Output the [x, y] coordinate of the center of the cell containing the given text.  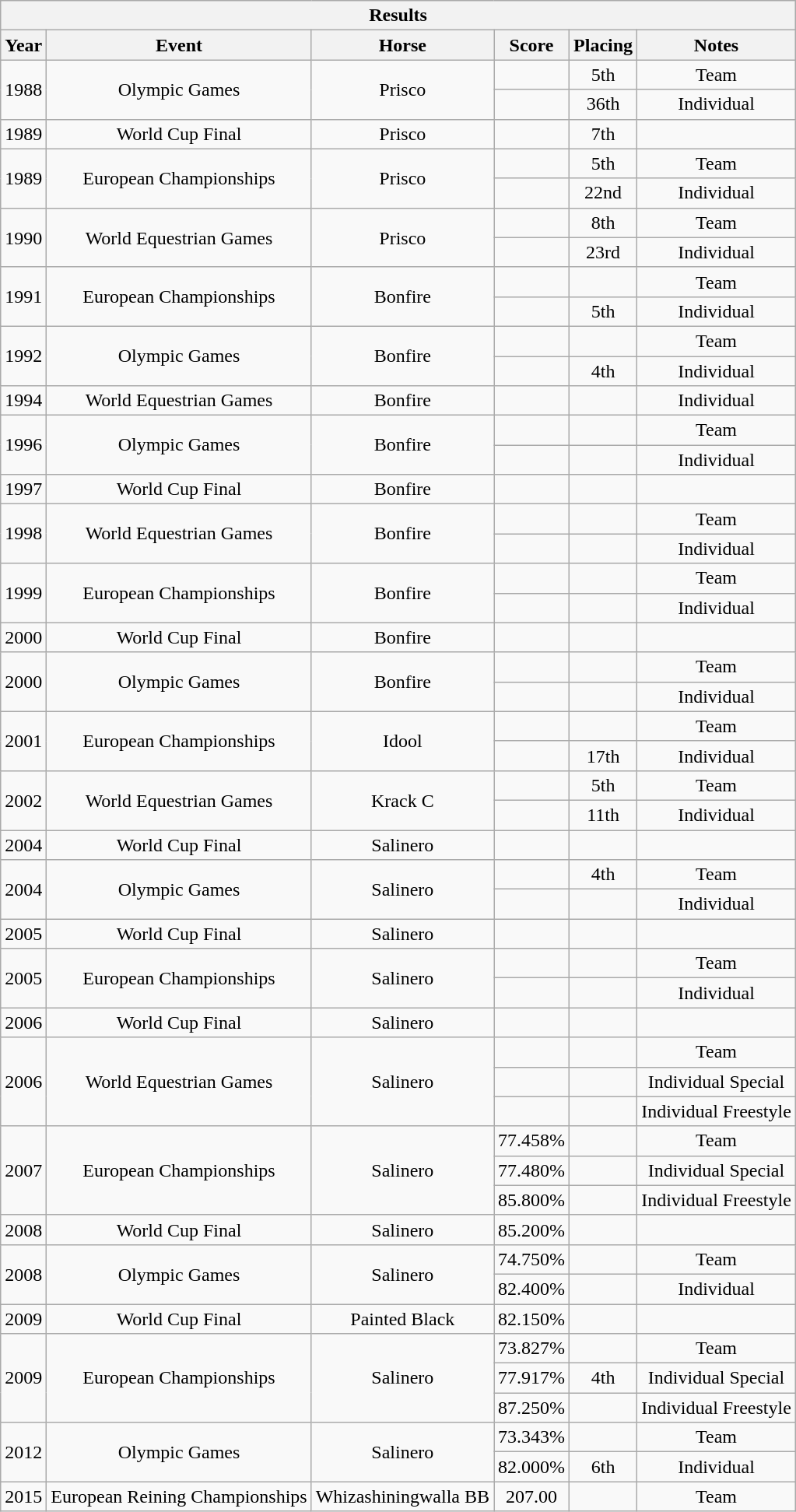
2015 [23, 1496]
Krack C [402, 800]
11th [604, 815]
Painted Black [402, 1319]
1991 [23, 296]
207.00 [532, 1496]
74.750% [532, 1259]
22nd [604, 193]
Event [179, 45]
82.400% [532, 1289]
1996 [23, 445]
Placing [604, 45]
2001 [23, 741]
77.917% [532, 1378]
1990 [23, 237]
Horse [402, 45]
36th [604, 104]
73.343% [532, 1437]
85.200% [532, 1230]
2002 [23, 800]
2007 [23, 1170]
73.827% [532, 1349]
Idool [402, 741]
82.000% [532, 1467]
1988 [23, 89]
87.250% [532, 1408]
European Reining Championships [179, 1496]
1998 [23, 534]
Score [532, 45]
1992 [23, 356]
77.458% [532, 1141]
23rd [604, 252]
85.800% [532, 1200]
6th [604, 1467]
82.150% [532, 1319]
Year [23, 45]
8th [604, 223]
Whizashiningwalla BB [402, 1496]
Notes [717, 45]
17th [604, 756]
Results [398, 16]
1997 [23, 489]
7th [604, 134]
77.480% [532, 1170]
1994 [23, 401]
2012 [23, 1452]
1999 [23, 593]
